Determine the (x, y) coordinate at the center of the cell enclosing the given text.  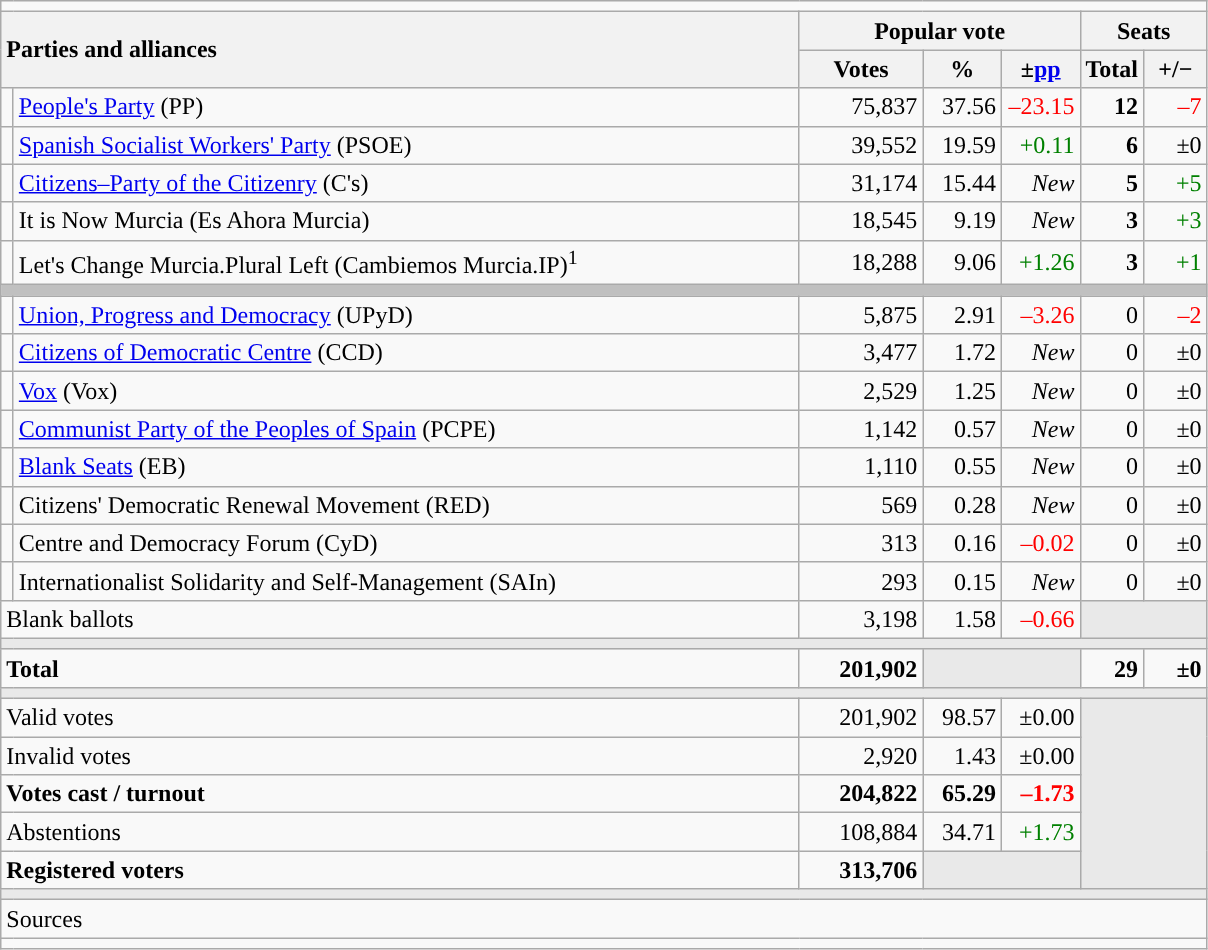
–2 (1176, 315)
+/− (1176, 69)
+5 (1176, 183)
18,288 (861, 262)
Citizens' Democratic Renewal Movement (RED) (406, 505)
–0.02 (1040, 543)
Centre and Democracy Forum (CyD) (406, 543)
0.28 (962, 505)
Seats (1144, 31)
Internationalist Solidarity and Self-Management (SAIn) (406, 581)
Votes (861, 69)
Invalid votes (400, 756)
98.57 (962, 718)
19.59 (962, 145)
+1 (1176, 262)
2.91 (962, 315)
2,920 (861, 756)
Citizens–Party of the Citizenry (C's) (406, 183)
15.44 (962, 183)
18,545 (861, 221)
3,198 (861, 619)
Union, Progress and Democracy (UPyD) (406, 315)
39,552 (861, 145)
–3.26 (1040, 315)
Blank Seats (EB) (406, 467)
Blank ballots (400, 619)
Vox (Vox) (406, 391)
569 (861, 505)
–23.15 (1040, 107)
+3 (1176, 221)
0.15 (962, 581)
1.25 (962, 391)
1.58 (962, 619)
29 (1112, 668)
It is Now Murcia (Es Ahora Murcia) (406, 221)
37.56 (962, 107)
3,477 (861, 353)
–7 (1176, 107)
–1.73 (1040, 794)
0.55 (962, 467)
293 (861, 581)
–0.66 (1040, 619)
31,174 (861, 183)
75,837 (861, 107)
+1.73 (1040, 832)
313,706 (861, 870)
1.43 (962, 756)
Popular vote (940, 31)
Abstentions (400, 832)
5 (1112, 183)
Citizens of Democratic Centre (CCD) (406, 353)
108,884 (861, 832)
±pp (1040, 69)
313 (861, 543)
6 (1112, 145)
1,142 (861, 429)
12 (1112, 107)
1,110 (861, 467)
1.72 (962, 353)
Parties and alliances (400, 50)
People's Party (PP) (406, 107)
65.29 (962, 794)
Valid votes (400, 718)
9.19 (962, 221)
2,529 (861, 391)
+1.26 (1040, 262)
5,875 (861, 315)
34.71 (962, 832)
204,822 (861, 794)
Let's Change Murcia.Plural Left (Cambiemos Murcia.IP)1 (406, 262)
Spanish Socialist Workers' Party (PSOE) (406, 145)
Votes cast / turnout (400, 794)
Registered voters (400, 870)
0.16 (962, 543)
Communist Party of the Peoples of Spain (PCPE) (406, 429)
% (962, 69)
0.57 (962, 429)
+0.11 (1040, 145)
9.06 (962, 262)
Sources (604, 919)
